Return the [x, y] coordinate for the center point of the cell that contains the specified text.  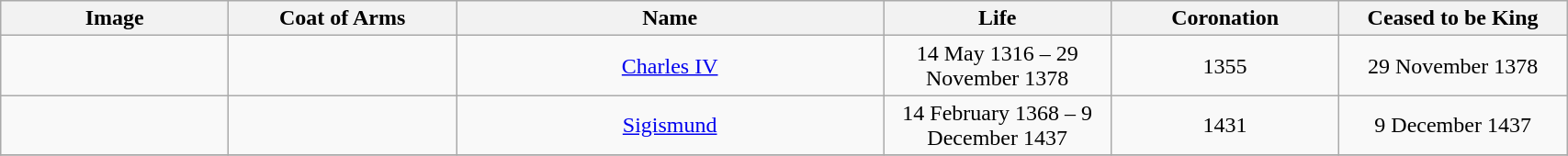
Name [671, 18]
29 November 1378 [1453, 66]
14 May 1316 – 29 November 1378 [998, 66]
14 February 1368 – 9 December 1437 [998, 125]
Ceased to be King [1453, 18]
9 December 1437 [1453, 125]
1355 [1225, 66]
Life [998, 18]
Image [115, 18]
Charles IV [671, 66]
1431 [1225, 125]
Coat of Arms [343, 18]
Coronation [1225, 18]
Sigismund [671, 125]
